Capture the cell that displays the provided text and extract its (X, Y) central coordinate. 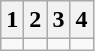
3 (58, 20)
4 (82, 20)
1 (12, 20)
2 (36, 20)
